Extract the [X, Y] coordinate from the center of the cell holding the provided text.  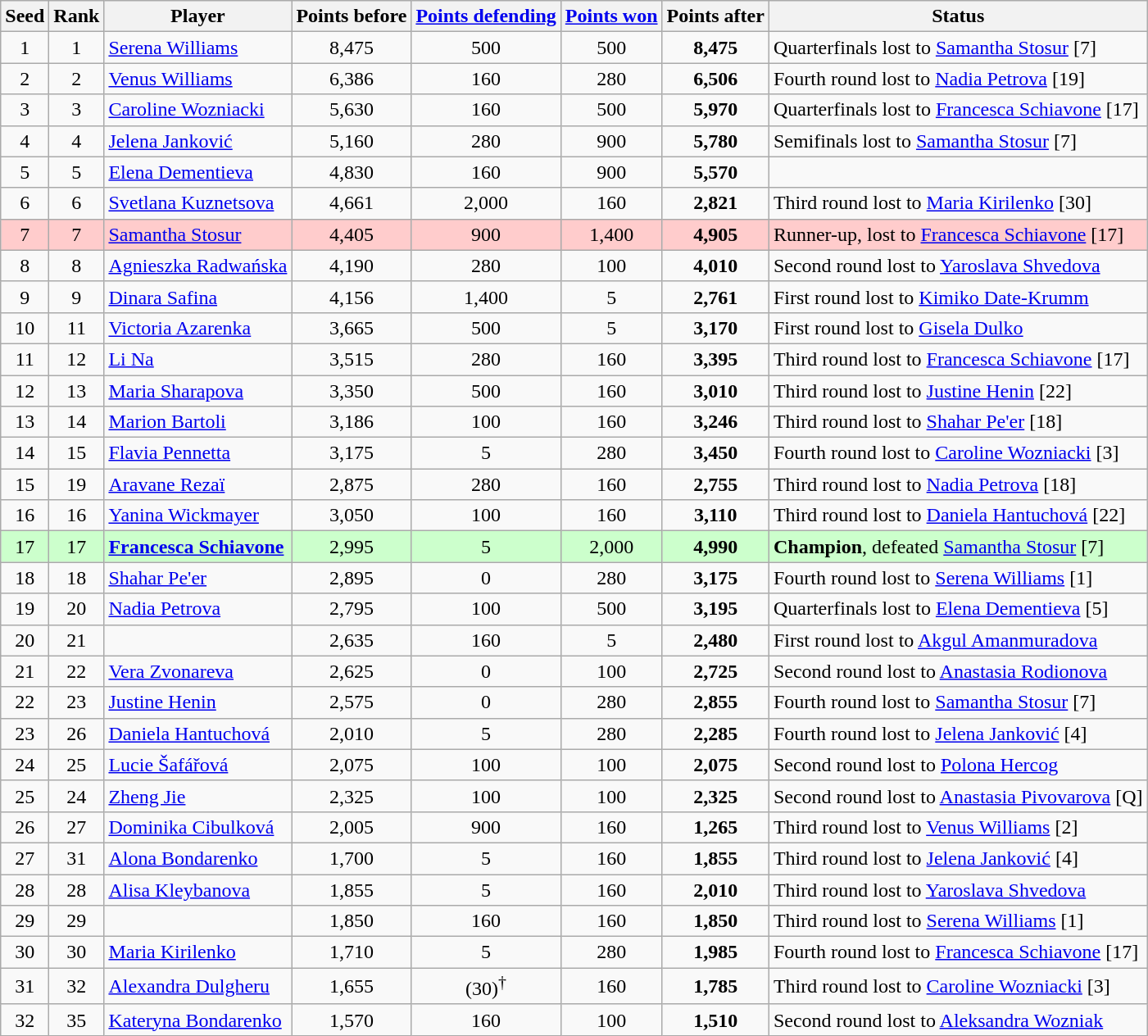
1,700 [352, 858]
Third round lost to Justine Henin [22] [958, 391]
4,905 [715, 234]
Lucie Šafářová [198, 765]
3,170 [715, 328]
Alona Bondarenko [198, 858]
2,625 [352, 671]
3,350 [352, 391]
1,510 [715, 1020]
3,186 [352, 422]
Fourth round lost to Samantha Stosur [7] [958, 702]
Second round lost to Aleksandra Wozniak [958, 1020]
5,160 [352, 141]
Daniela Hantuchová [198, 734]
Samantha Stosur [198, 234]
4,661 [352, 203]
1,985 [715, 952]
2,725 [715, 671]
2,875 [352, 484]
5,570 [715, 172]
35 [77, 1020]
Third round lost to Nadia Petrova [18] [958, 484]
2,995 [352, 547]
3,110 [715, 516]
First round lost to Akgul Amanmuradova [958, 640]
Nadia Petrova [198, 609]
Runner-up, lost to Francesca Schiavone [17] [958, 234]
(30)† [486, 987]
Rank [77, 16]
Maria Sharapova [198, 391]
Second round lost to Anastasia Rodionova [958, 671]
5,630 [352, 110]
Justine Henin [198, 702]
Points defending [486, 16]
3,050 [352, 516]
Elena Dementieva [198, 172]
Points before [352, 16]
Third round lost to Francesca Schiavone [17] [958, 359]
Serena Williams [198, 48]
2,575 [352, 702]
Li Na [198, 359]
1,785 [715, 987]
10 [25, 328]
3,395 [715, 359]
2,761 [715, 297]
3,665 [352, 328]
Marion Bartoli [198, 422]
2,480 [715, 640]
4,990 [715, 547]
Player [198, 16]
4,010 [715, 266]
5,780 [715, 141]
Alisa Kleybanova [198, 889]
Second round lost to Yaroslava Shvedova [958, 266]
Svetlana Kuznetsova [198, 203]
1,655 [352, 987]
Third round lost to Serena Williams [1] [958, 921]
Agnieszka Radwańska [198, 266]
Francesca Schiavone [198, 547]
Fourth round lost to Serena Williams [1] [958, 578]
First round lost to Kimiko Date-Krumm [958, 297]
Dominika Cibulková [198, 827]
3,450 [715, 453]
Vera Zvonareva [198, 671]
6,386 [352, 79]
1,710 [352, 952]
Third round lost to Maria Kirilenko [30] [958, 203]
1,265 [715, 827]
Quarterfinals lost to Samantha Stosur [7] [958, 48]
First round lost to Gisela Dulko [958, 328]
Fourth round lost to Caroline Wozniacki [3] [958, 453]
2,795 [352, 609]
Fourth round lost to Nadia Petrova [19] [958, 79]
Points after [715, 16]
Third round lost to Venus Williams [2] [958, 827]
2,635 [352, 640]
5,970 [715, 110]
4,405 [352, 234]
Third round lost to Yaroslava Shvedova [958, 889]
Zheng Jie [198, 796]
Fourth round lost to Francesca Schiavone [17] [958, 952]
4,830 [352, 172]
Venus Williams [198, 79]
1,570 [352, 1020]
6,506 [715, 79]
Victoria Azarenka [198, 328]
Dinara Safina [198, 297]
Maria Kirilenko [198, 952]
3,195 [715, 609]
Second round lost to Polona Hercog [958, 765]
3,515 [352, 359]
Yanina Wickmayer [198, 516]
2,895 [352, 578]
Third round lost to Jelena Janković [4] [958, 858]
Seed [25, 16]
Semifinals lost to Samantha Stosur [7] [958, 141]
2,821 [715, 203]
2,755 [715, 484]
Flavia Pennetta [198, 453]
Second round lost to Anastasia Pivovarova [Q] [958, 796]
2,005 [352, 827]
3,010 [715, 391]
Third round lost to Daniela Hantuchová [22] [958, 516]
2,855 [715, 702]
3,246 [715, 422]
Aravane Rezaï [198, 484]
Kateryna Bondarenko [198, 1020]
Third round lost to Caroline Wozniacki [3] [958, 987]
4,156 [352, 297]
Quarterfinals lost to Francesca Schiavone [17] [958, 110]
Fourth round lost to Jelena Janković [4] [958, 734]
Alexandra Dulgheru [198, 987]
Points won [611, 16]
Jelena Janković [198, 141]
4,190 [352, 266]
Quarterfinals lost to Elena Dementieva [5] [958, 609]
Caroline Wozniacki [198, 110]
Champion, defeated Samantha Stosur [7] [958, 547]
2,285 [715, 734]
Status [958, 16]
Shahar Pe'er [198, 578]
Third round lost to Shahar Pe'er [18] [958, 422]
